Extract the [x, y] coordinate from the center of the cell holding the provided text.  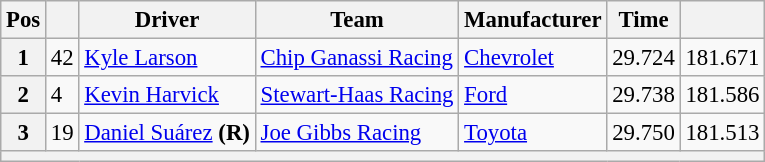
3 [24, 133]
Manufacturer [533, 20]
2 [24, 95]
29.724 [644, 58]
Time [644, 20]
Kyle Larson [167, 58]
Stewart-Haas Racing [357, 95]
181.586 [722, 95]
Daniel Suárez (R) [167, 133]
Chip Ganassi Racing [357, 58]
4 [62, 95]
181.513 [722, 133]
Chevrolet [533, 58]
Joe Gibbs Racing [357, 133]
29.750 [644, 133]
Driver [167, 20]
Kevin Harvick [167, 95]
Pos [24, 20]
181.671 [722, 58]
19 [62, 133]
Team [357, 20]
1 [24, 58]
42 [62, 58]
Toyota [533, 133]
29.738 [644, 95]
Ford [533, 95]
